Output the [X, Y] coordinate of the center of the cell containing the given text.  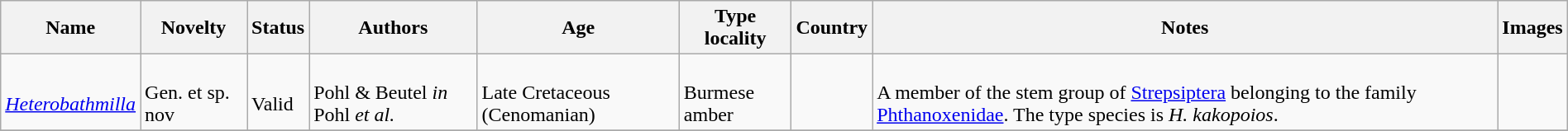
Images [1532, 28]
Late Cretaceous (Cenomanian) [578, 92]
Status [278, 28]
Notes [1185, 28]
Age [578, 28]
Authors [394, 28]
Name [71, 28]
Heterobathmilla [71, 92]
Valid [278, 92]
Country [832, 28]
Gen. et sp. nov [194, 92]
A member of the stem group of Strepsiptera belonging to the family Phthanoxenidae. The type species is H. kakopoios. [1185, 92]
Burmese amber [735, 92]
Pohl & Beutel in Pohl et al. [394, 92]
Novelty [194, 28]
Type locality [735, 28]
